Return (x, y) of the center of cell containing provided text 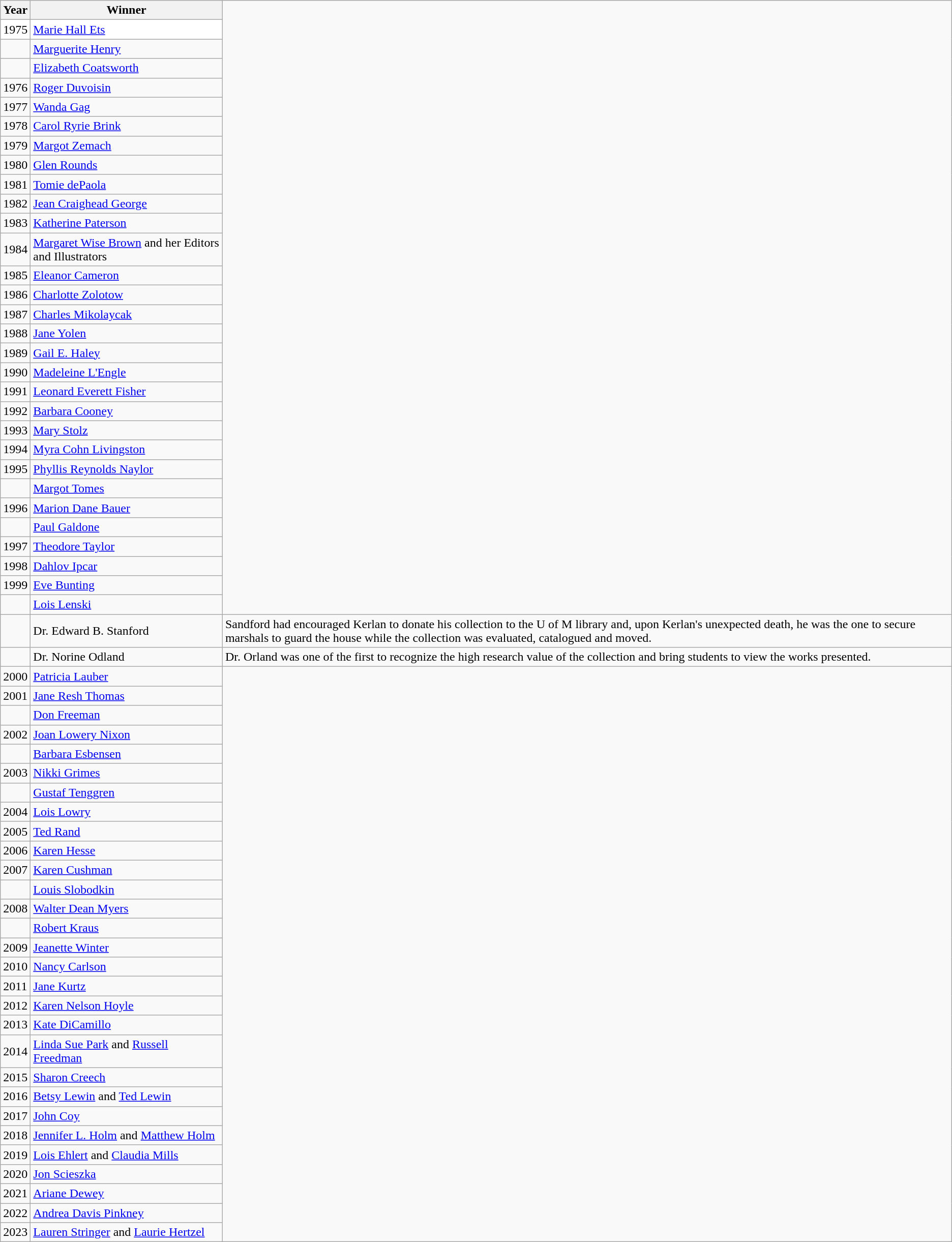
Louis Slobodkin (127, 890)
2008 (15, 909)
Lois Lowry (127, 812)
Eve Bunting (127, 585)
Phyllis Reynolds Naylor (127, 469)
Sharon Creech (127, 1077)
1988 (15, 334)
2023 (15, 1232)
Jane Resh Thomas (127, 696)
1979 (15, 145)
2006 (15, 850)
1998 (15, 566)
Andrea Davis Pinkney (127, 1213)
1981 (15, 184)
Madeleine L'Engle (127, 372)
Jon Scieszka (127, 1174)
2011 (15, 986)
Mary Stolz (127, 430)
Gustaf Tenggren (127, 792)
2016 (15, 1097)
2018 (15, 1135)
Year (15, 10)
Tomie dePaola (127, 184)
Eleanor Cameron (127, 276)
1995 (15, 469)
Leonard Everett Fisher (127, 392)
Charles Mikolaycak (127, 314)
2022 (15, 1213)
Barbara Esbensen (127, 754)
Paul Galdone (127, 527)
2012 (15, 1006)
Dr. Edward B. Stanford (127, 631)
1992 (15, 411)
John Coy (127, 1116)
Winner (127, 10)
Betsy Lewin and Ted Lewin (127, 1097)
Lauren Stringer and Laurie Hertzel (127, 1232)
Elizabeth Coatsworth (127, 68)
Margaret Wise Brown and her Editors and Illustrators (127, 249)
Lois Ehlert and Claudia Mills (127, 1155)
2013 (15, 1025)
2001 (15, 696)
2004 (15, 812)
1990 (15, 372)
2010 (15, 967)
Kate DiCamillo (127, 1025)
2020 (15, 1174)
Myra Cohn Livingston (127, 450)
Jean Craighead George (127, 203)
Karen Hesse (127, 850)
1978 (15, 126)
1999 (15, 585)
Karen Nelson Hoyle (127, 1006)
Walter Dean Myers (127, 909)
Ariane Dewey (127, 1193)
2007 (15, 870)
2009 (15, 948)
Katherine Paterson (127, 223)
Nancy Carlson (127, 967)
Jennifer L. Holm and Matthew Holm (127, 1135)
Don Freeman (127, 715)
Barbara Cooney (127, 411)
1987 (15, 314)
Dr. Norine Odland (127, 657)
Marie Hall Ets (127, 29)
Dr. Orland was one of the first to recognize the high research value of the collection and bring students to view the works presented. (587, 657)
Jane Kurtz (127, 986)
Margot Tomes (127, 488)
1994 (15, 450)
Patricia Lauber (127, 676)
Carol Ryrie Brink (127, 126)
Wanda Gag (127, 107)
Jeanette Winter (127, 948)
2019 (15, 1155)
1997 (15, 546)
1975 (15, 29)
Margot Zemach (127, 145)
1993 (15, 430)
1996 (15, 508)
2017 (15, 1116)
1984 (15, 249)
1982 (15, 203)
Gail E. Haley (127, 353)
Robert Kraus (127, 928)
Ted Rand (127, 831)
Roger Duvoisin (127, 87)
2003 (15, 773)
Charlotte Zolotow (127, 295)
Karen Cushman (127, 870)
Glen Rounds (127, 165)
Marion Dane Bauer (127, 508)
2021 (15, 1193)
Dahlov Ipcar (127, 566)
2014 (15, 1051)
1989 (15, 353)
2000 (15, 676)
1976 (15, 87)
2015 (15, 1077)
Linda Sue Park and Russell Freedman (127, 1051)
1986 (15, 295)
1977 (15, 107)
Nikki Grimes (127, 773)
2002 (15, 734)
1991 (15, 392)
1983 (15, 223)
2005 (15, 831)
Theodore Taylor (127, 546)
Lois Lenski (127, 605)
Marguerite Henry (127, 49)
Jane Yolen (127, 334)
1985 (15, 276)
1980 (15, 165)
Joan Lowery Nixon (127, 734)
